Scan for the cell matching the given text and deliver its (X, Y) coordinate at center. 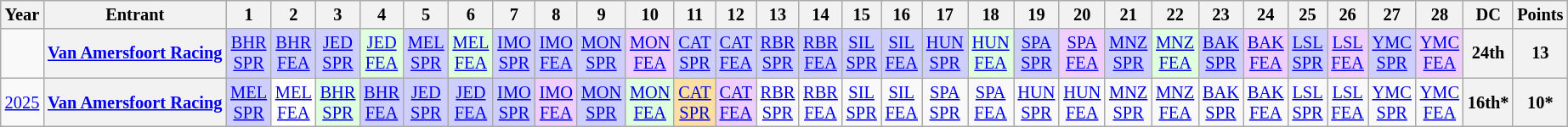
14 (820, 14)
16 (902, 14)
17 (945, 14)
12 (736, 14)
10* (1540, 102)
11 (694, 14)
24 (1266, 14)
24th (1488, 53)
7 (513, 14)
6 (471, 14)
27 (1392, 14)
16th* (1488, 102)
Entrant (134, 14)
1 (248, 14)
22 (1175, 14)
21 (1129, 14)
2025 (22, 102)
DC (1488, 14)
20 (1082, 14)
3 (338, 14)
2 (294, 14)
23 (1220, 14)
18 (991, 14)
5 (427, 14)
Points (1540, 14)
9 (602, 14)
4 (382, 14)
26 (1348, 14)
25 (1308, 14)
8 (556, 14)
19 (1036, 14)
10 (649, 14)
Year (22, 14)
28 (1440, 14)
15 (862, 14)
